From the cell containing the given text, extract its center point as (X, Y) coordinate. 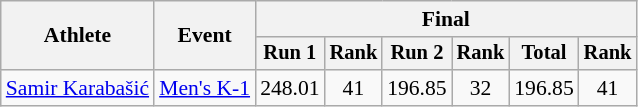
Men's K-1 (204, 88)
Athlete (78, 36)
32 (481, 88)
Final (446, 19)
Run 2 (416, 54)
Samir Karabašić (78, 88)
248.01 (290, 88)
Total (544, 54)
Event (204, 36)
Run 1 (290, 54)
